Provide the [x, y] coordinate of the cell's center where the given text is located.  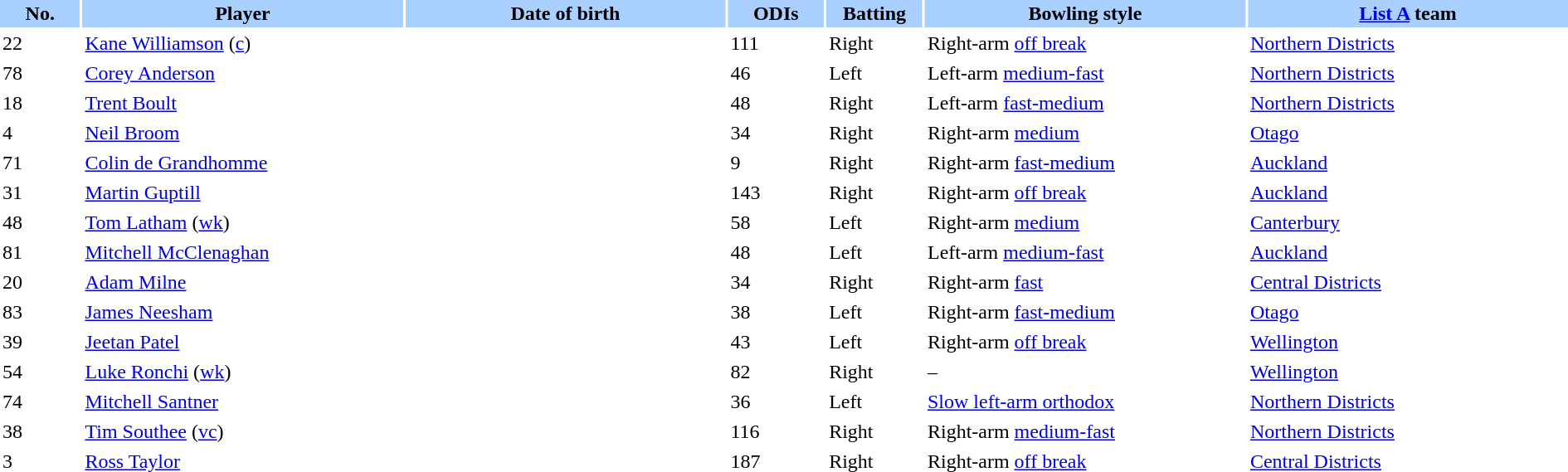
Martin Guptill [242, 192]
Mitchell McClenaghan [242, 252]
Left-arm fast-medium [1085, 103]
116 [776, 431]
143 [776, 192]
71 [40, 163]
Jeetan Patel [242, 342]
Right-arm medium-fast [1085, 431]
82 [776, 372]
81 [40, 252]
Luke Ronchi (wk) [242, 372]
58 [776, 222]
Adam Milne [242, 282]
Kane Williamson (c) [242, 43]
Colin de Grandhomme [242, 163]
– [1085, 372]
Canterbury [1408, 222]
Right-arm fast [1085, 282]
78 [40, 73]
31 [40, 192]
List A team [1408, 13]
Batting [874, 13]
Trent Boult [242, 103]
46 [776, 73]
ODIs [776, 13]
Player [242, 13]
74 [40, 401]
Mitchell Santner [242, 401]
111 [776, 43]
39 [40, 342]
20 [40, 282]
4 [40, 133]
Tom Latham (wk) [242, 222]
18 [40, 103]
Slow left-arm orthodox [1085, 401]
54 [40, 372]
Neil Broom [242, 133]
43 [776, 342]
No. [40, 13]
83 [40, 312]
9 [776, 163]
22 [40, 43]
Date of birth [565, 13]
36 [776, 401]
Tim Southee (vc) [242, 431]
Central Districts [1408, 282]
James Neesham [242, 312]
Corey Anderson [242, 73]
Bowling style [1085, 13]
